Scan for the cell matching the given text and deliver its (X, Y) coordinate at center. 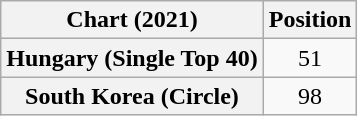
Hungary (Single Top 40) (132, 58)
51 (310, 58)
South Korea (Circle) (132, 96)
Chart (2021) (132, 20)
98 (310, 96)
Position (310, 20)
